For the text-containing cell, return its midpoint in (x, y) coordinate format. 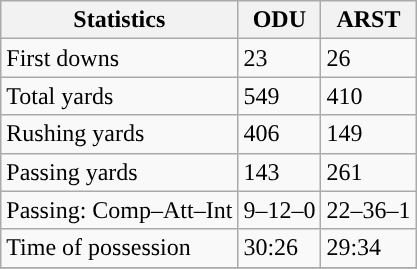
149 (368, 134)
ODU (280, 20)
410 (368, 96)
Passing yards (120, 172)
23 (280, 58)
26 (368, 58)
22–36–1 (368, 210)
Time of possession (120, 248)
Passing: Comp–Att–Int (120, 210)
549 (280, 96)
ARST (368, 20)
Statistics (120, 20)
29:34 (368, 248)
9–12–0 (280, 210)
First downs (120, 58)
406 (280, 134)
Total yards (120, 96)
Rushing yards (120, 134)
261 (368, 172)
143 (280, 172)
30:26 (280, 248)
